Provide the (X, Y) coordinate of the cell's center where the given text is located.  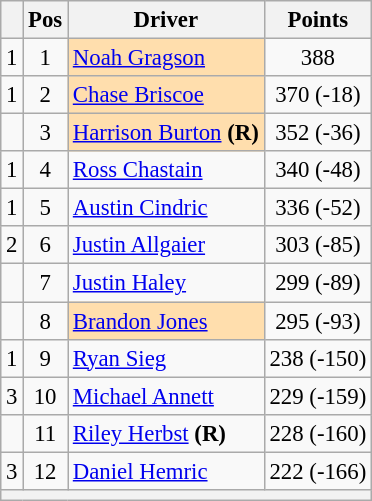
388 (318, 58)
Michael Annett (166, 396)
Daniel Hemric (166, 471)
8 (46, 321)
Riley Herbst (R) (166, 433)
Chase Briscoe (166, 95)
Ryan Sieg (166, 358)
299 (-89) (318, 283)
228 (-160) (318, 433)
12 (46, 471)
336 (-52) (318, 208)
370 (-18) (318, 95)
Austin Cindric (166, 208)
Driver (166, 20)
11 (46, 433)
Harrison Burton (R) (166, 133)
9 (46, 358)
238 (-150) (318, 358)
Brandon Jones (166, 321)
303 (-85) (318, 245)
4 (46, 170)
Ross Chastain (166, 170)
Pos (46, 20)
Justin Haley (166, 283)
340 (-48) (318, 170)
7 (46, 283)
Justin Allgaier (166, 245)
Noah Gragson (166, 58)
5 (46, 208)
295 (-93) (318, 321)
Points (318, 20)
222 (-166) (318, 471)
10 (46, 396)
229 (-159) (318, 396)
6 (46, 245)
352 (-36) (318, 133)
